Pinpoint the cell where the given text exists, returning its (X, Y) midpoint coordinate. 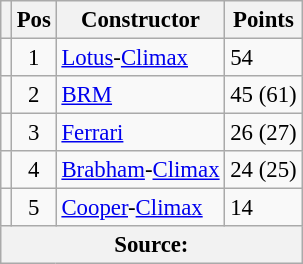
4 (34, 170)
Constructor (140, 20)
24 (25) (264, 170)
3 (34, 133)
Cooper-Climax (140, 208)
54 (264, 58)
Brabham-Climax (140, 170)
Ferrari (140, 133)
Lotus-Climax (140, 58)
Pos (34, 20)
Source: (152, 245)
5 (34, 208)
1 (34, 58)
Points (264, 20)
45 (61) (264, 95)
BRM (140, 95)
2 (34, 95)
26 (27) (264, 133)
14 (264, 208)
